Find where the given text appears and provide that cell's center as [X, Y] coordinate. 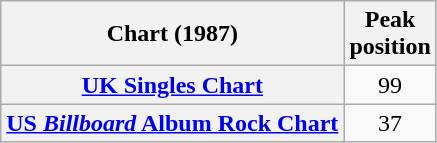
37 [390, 123]
Peakposition [390, 34]
US Billboard Album Rock Chart [172, 123]
UK Singles Chart [172, 85]
Chart (1987) [172, 34]
99 [390, 85]
